Capture the cell that displays the provided text and extract its (x, y) central coordinate. 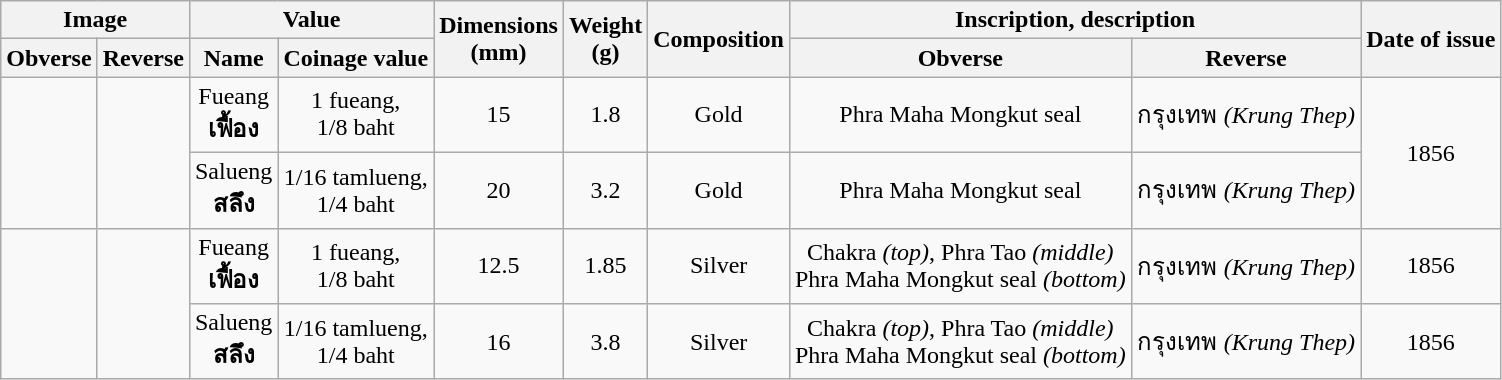
16 (499, 342)
3.8 (605, 342)
20 (499, 190)
1.85 (605, 266)
Weight(g) (605, 39)
Inscription, description (1074, 20)
3.2 (605, 190)
Dimensions(mm) (499, 39)
Image (96, 20)
Composition (719, 39)
Name (233, 58)
12.5 (499, 266)
15 (499, 115)
Coinage value (356, 58)
Value (311, 20)
Date of issue (1431, 39)
1.8 (605, 115)
